Return (X, Y) of the center of cell containing provided text 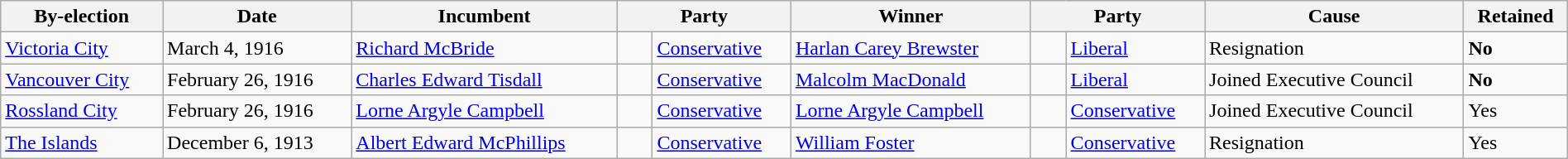
Malcolm MacDonald (911, 79)
Richard McBride (485, 48)
Retained (1515, 17)
Victoria City (82, 48)
Harlan Carey Brewster (911, 48)
March 4, 1916 (257, 48)
Winner (911, 17)
Rossland City (82, 111)
By-election (82, 17)
Cause (1335, 17)
Charles Edward Tisdall (485, 79)
Vancouver City (82, 79)
Albert Edward McPhillips (485, 142)
William Foster (911, 142)
The Islands (82, 142)
Incumbent (485, 17)
December 6, 1913 (257, 142)
Date (257, 17)
